Identify which cell holds the provided text, then report its (x, y) central coordinate. 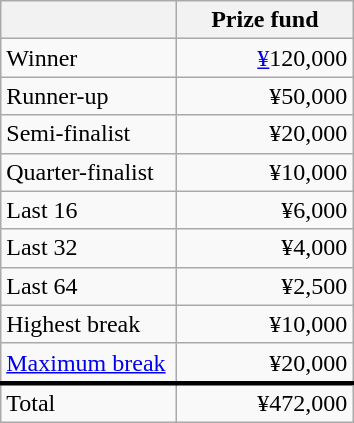
Total (89, 403)
Highest break (89, 324)
Quarter-finalist (89, 172)
¥6,000 (265, 210)
¥2,500 (265, 286)
Last 16 (89, 210)
Semi-finalist (89, 134)
¥4,000 (265, 248)
¥472,000 (265, 403)
¥120,000 (265, 58)
Runner-up (89, 96)
Last 32 (89, 248)
Last 64 (89, 286)
Maximum break (89, 363)
¥50,000 (265, 96)
Prize fund (265, 20)
Winner (89, 58)
